Search for the cell housing the specified text and yield its [x, y] center coordinate. 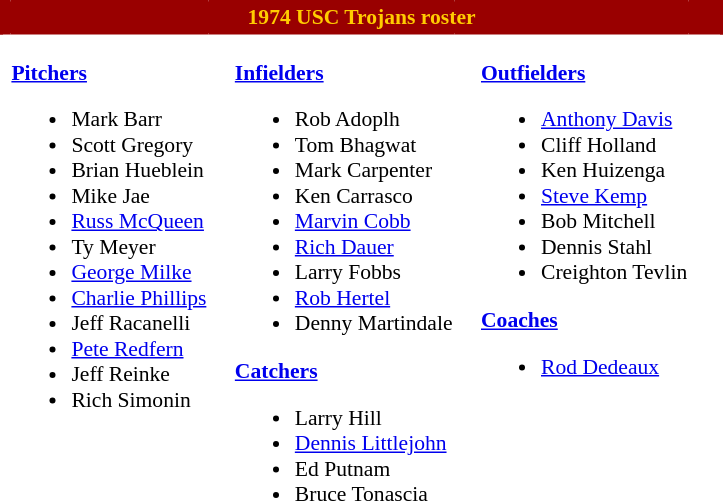
1974 USC Trojans roster [362, 18]
